Search for the cell housing the specified text and yield its (X, Y) center coordinate. 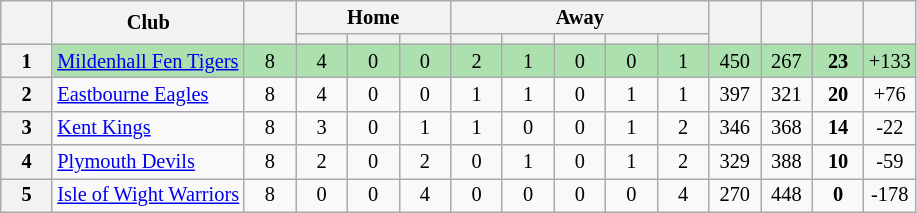
-59 (890, 162)
397 (735, 94)
270 (735, 195)
Club (148, 22)
450 (735, 61)
346 (735, 128)
Home (374, 17)
+76 (890, 94)
329 (735, 162)
14 (838, 128)
321 (787, 94)
+133 (890, 61)
Isle of Wight Warriors (148, 195)
5 (27, 195)
10 (838, 162)
23 (838, 61)
267 (787, 61)
-22 (890, 128)
Plymouth Devils (148, 162)
368 (787, 128)
Kent Kings (148, 128)
388 (787, 162)
Mildenhall Fen Tigers (148, 61)
Eastbourne Eagles (148, 94)
-178 (890, 195)
Away (580, 17)
448 (787, 195)
20 (838, 94)
